Output the (x, y) coordinate of the center of the cell containing the given text.  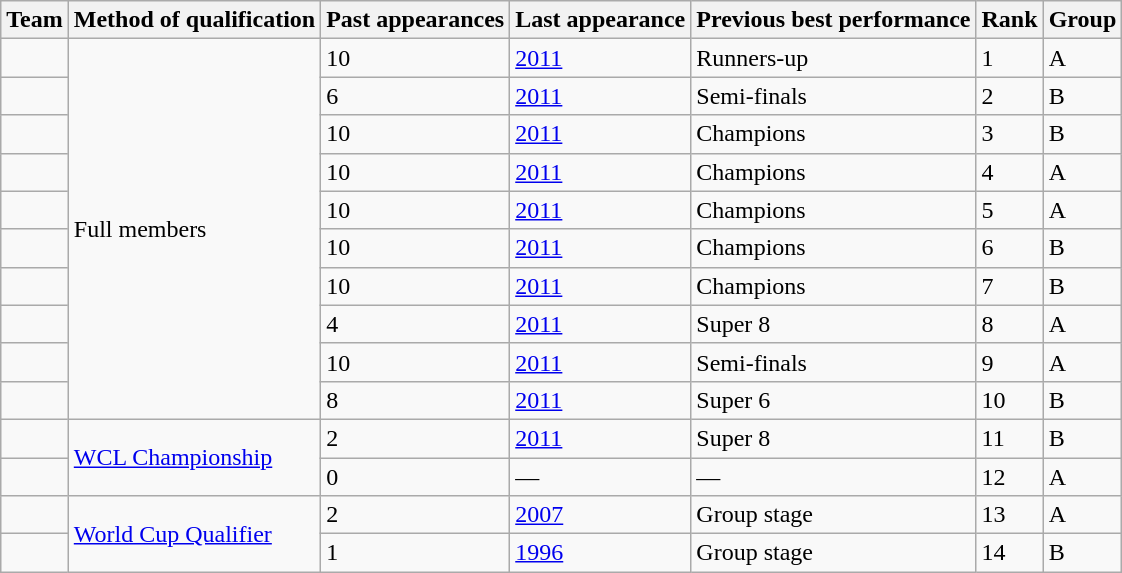
Super 6 (834, 400)
Rank (1010, 20)
Previous best performance (834, 20)
0 (416, 477)
13 (1010, 515)
Team (35, 20)
World Cup Qualifier (194, 534)
Group (1082, 20)
Runners-up (834, 58)
Full members (194, 230)
12 (1010, 477)
WCL Championship (194, 457)
2007 (600, 515)
7 (1010, 286)
Past appearances (416, 20)
Last appearance (600, 20)
Method of qualification (194, 20)
3 (1010, 134)
14 (1010, 553)
1996 (600, 553)
5 (1010, 210)
9 (1010, 362)
11 (1010, 438)
